From the cell containing the given text, extract its center point as (x, y) coordinate. 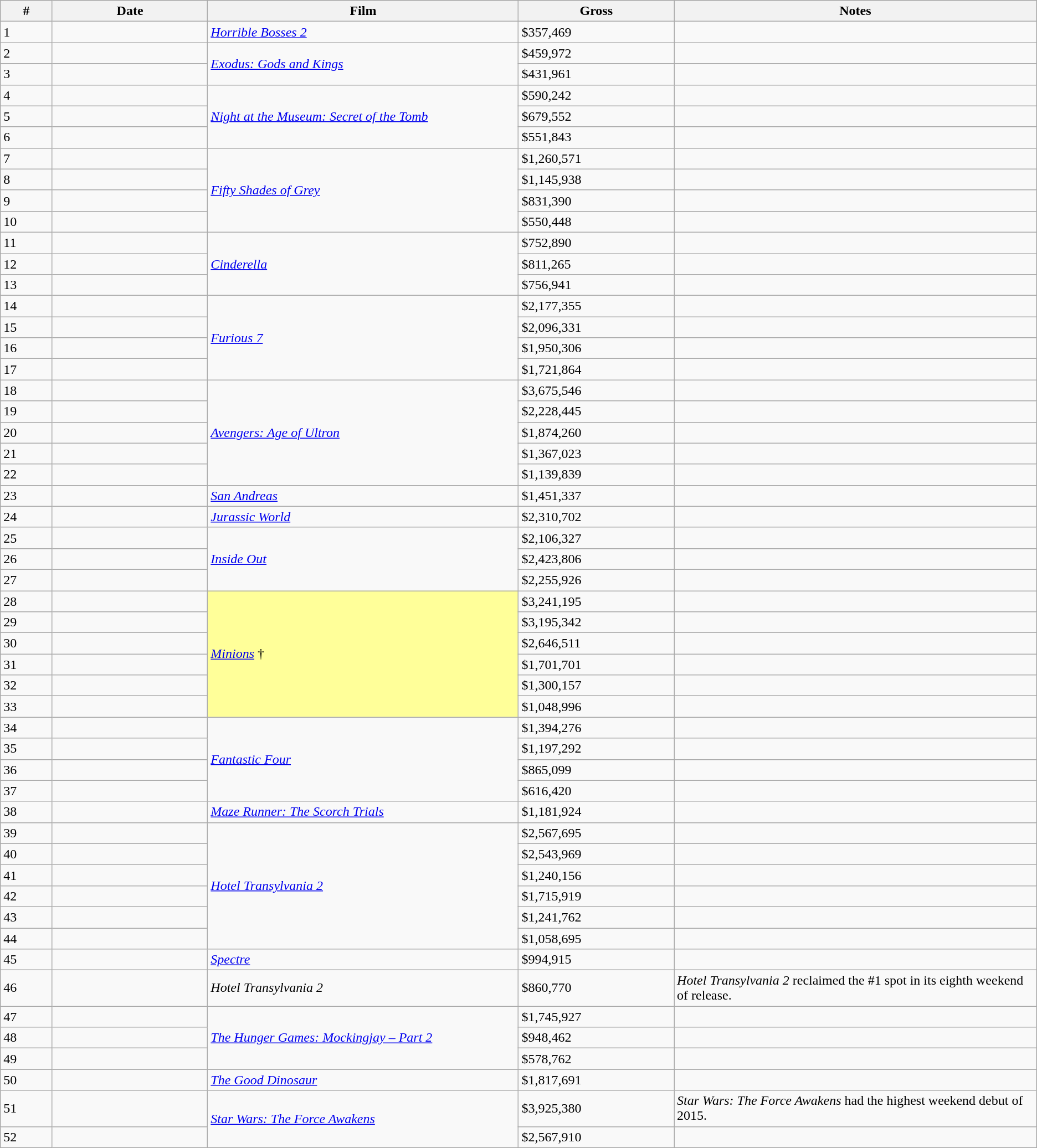
8 (27, 179)
$860,770 (596, 988)
9 (27, 200)
16 (27, 348)
Jurassic World (363, 517)
$3,195,342 (596, 622)
$431,961 (596, 74)
19 (27, 411)
$1,451,337 (596, 496)
$459,972 (596, 53)
$2,255,926 (596, 580)
42 (27, 896)
34 (27, 728)
Cinderella (363, 264)
Inside Out (363, 559)
48 (27, 1038)
Night at the Museum: Secret of the Tomb (363, 116)
$1,241,762 (596, 917)
4 (27, 95)
$3,675,546 (596, 390)
43 (27, 917)
$1,721,864 (596, 369)
$994,915 (596, 960)
10 (27, 222)
$2,567,695 (596, 833)
$357,469 (596, 32)
31 (27, 665)
6 (27, 137)
21 (27, 454)
Minions † (363, 653)
Fantastic Four (363, 759)
Date (130, 11)
Star Wars: The Force Awakens had the highest weekend debut of 2015. (855, 1109)
$2,096,331 (596, 327)
41 (27, 875)
49 (27, 1059)
$752,890 (596, 243)
San Andreas (363, 496)
$2,567,910 (596, 1137)
$679,552 (596, 116)
23 (27, 496)
7 (27, 158)
$551,843 (596, 137)
40 (27, 854)
24 (27, 517)
18 (27, 390)
$1,367,023 (596, 454)
Furious 7 (363, 338)
$550,448 (596, 222)
Avengers: Age of Ultron (363, 433)
$2,646,511 (596, 644)
38 (27, 812)
$1,260,571 (596, 158)
Hotel Transylvania 2 reclaimed the #1 spot in its eighth weekend of release. (855, 988)
29 (27, 622)
51 (27, 1109)
50 (27, 1080)
$756,941 (596, 285)
The Good Dinosaur (363, 1080)
Gross (596, 11)
22 (27, 475)
$1,950,306 (596, 348)
37 (27, 791)
$1,715,919 (596, 896)
Notes (855, 11)
46 (27, 988)
$616,420 (596, 791)
20 (27, 433)
30 (27, 644)
$2,310,702 (596, 517)
$1,240,156 (596, 875)
Spectre (363, 960)
$1,394,276 (596, 728)
$2,543,969 (596, 854)
$2,106,327 (596, 538)
12 (27, 264)
13 (27, 285)
1 (27, 32)
$1,745,927 (596, 1017)
Horrible Bosses 2 (363, 32)
44 (27, 939)
Exodus: Gods and Kings (363, 64)
$590,242 (596, 95)
11 (27, 243)
$2,423,806 (596, 559)
$831,390 (596, 200)
Film (363, 11)
45 (27, 960)
47 (27, 1017)
$1,300,157 (596, 686)
# (27, 11)
27 (27, 580)
The Hunger Games: Mockingjay – Part 2 (363, 1038)
$1,048,996 (596, 707)
17 (27, 369)
$2,177,355 (596, 306)
$578,762 (596, 1059)
14 (27, 306)
15 (27, 327)
Maze Runner: The Scorch Trials (363, 812)
52 (27, 1137)
2 (27, 53)
33 (27, 707)
$1,874,260 (596, 433)
$811,265 (596, 264)
$1,139,839 (596, 475)
$2,228,445 (596, 411)
25 (27, 538)
39 (27, 833)
$3,925,380 (596, 1109)
$1,145,938 (596, 179)
$865,099 (596, 770)
36 (27, 770)
28 (27, 601)
$1,197,292 (596, 749)
5 (27, 116)
32 (27, 686)
35 (27, 749)
$3,241,195 (596, 601)
Star Wars: The Force Awakens (363, 1119)
$1,701,701 (596, 665)
$948,462 (596, 1038)
Fifty Shades of Grey (363, 190)
$1,181,924 (596, 812)
$1,817,691 (596, 1080)
3 (27, 74)
$1,058,695 (596, 939)
26 (27, 559)
